Capture the cell that displays the provided text and extract its (x, y) central coordinate. 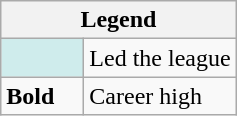
Bold (42, 96)
Legend (118, 20)
Led the league (160, 58)
Career high (160, 96)
